Extract the [x, y] coordinate from the center of the cell holding the provided text.  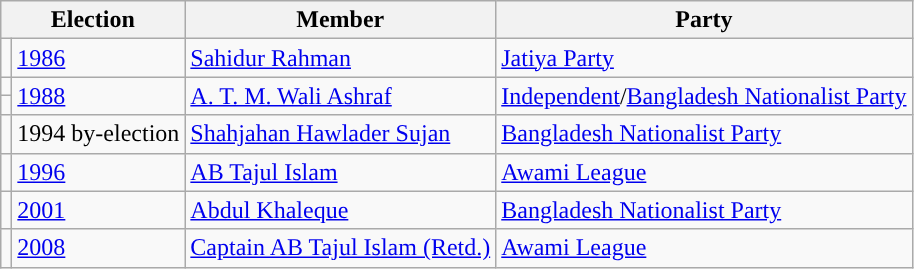
Sahidur Rahman [340, 58]
Abdul Khaleque [340, 210]
Captain AB Tajul Islam (Retd.) [340, 248]
Election [93, 20]
1994 by-election [98, 134]
2001 [98, 210]
1986 [98, 58]
Shahjahan Hawlader Sujan [340, 134]
1988 [98, 96]
1996 [98, 172]
Party [704, 20]
Independent/Bangladesh Nationalist Party [704, 96]
AB Tajul Islam [340, 172]
A. T. M. Wali Ashraf [340, 96]
Member [340, 20]
Jatiya Party [704, 58]
2008 [98, 248]
